Return (X, Y) of the center of cell containing provided text 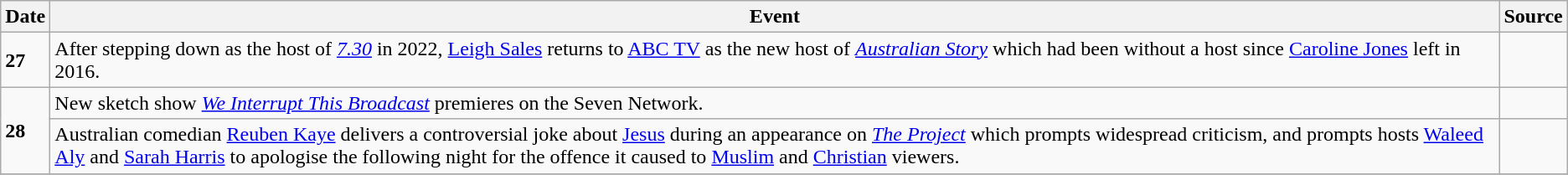
Event (775, 17)
Date (25, 17)
27 (25, 60)
28 (25, 131)
Source (1533, 17)
New sketch show We Interrupt This Broadcast premieres on the Seven Network. (775, 103)
